Locate the cell with the specified text and output its [x, y] center coordinate. 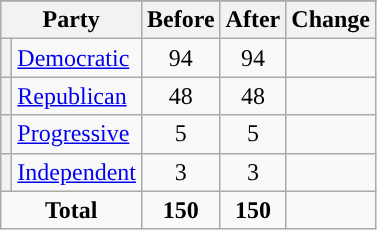
Before [180, 20]
Democratic [77, 58]
Republican [77, 96]
Change [331, 20]
Total [72, 210]
Progressive [77, 134]
Party [72, 20]
After [253, 20]
Independent [77, 172]
